For the text-containing cell, return its midpoint in [x, y] coordinate format. 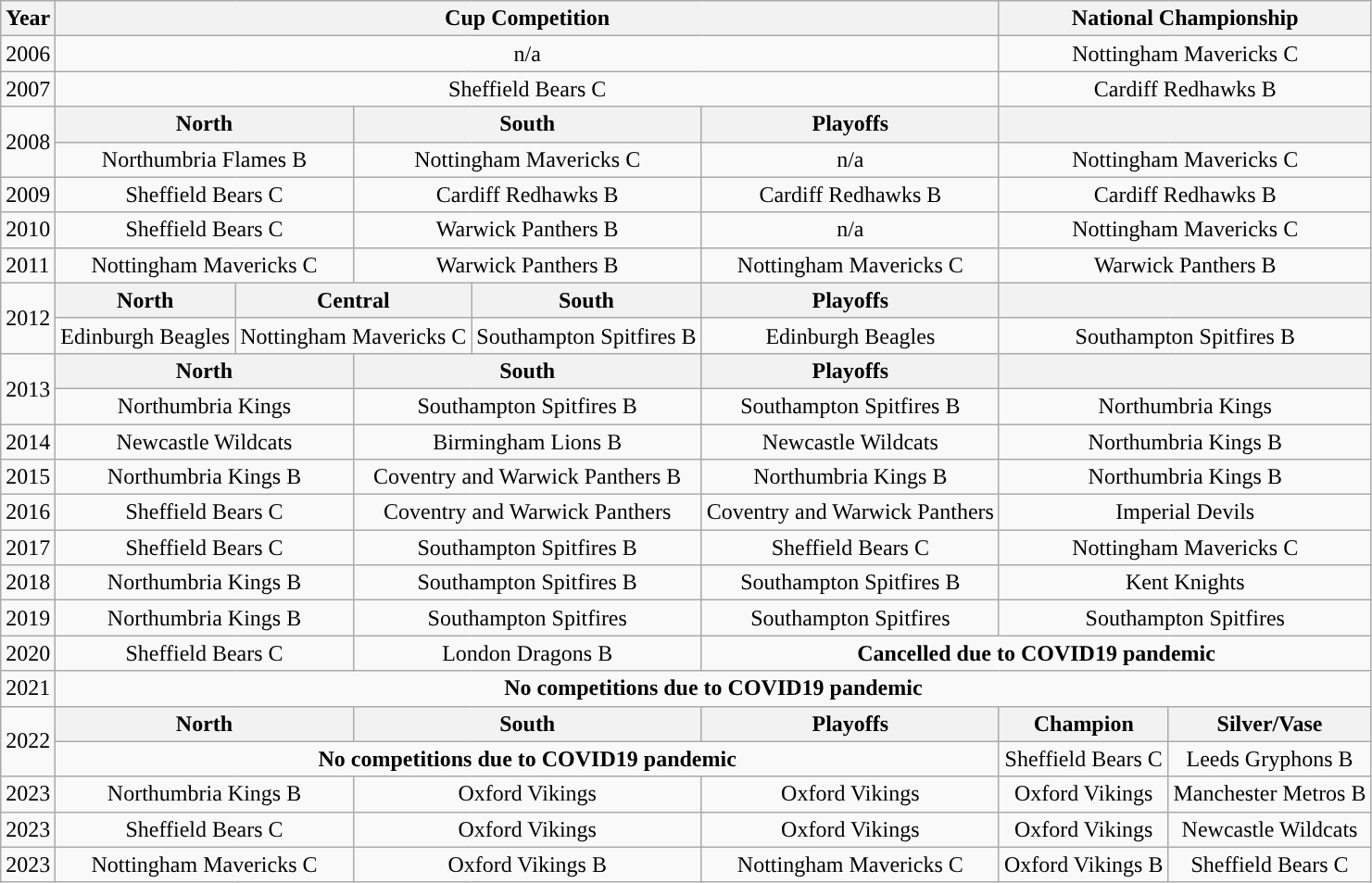
2022 [28, 741]
2019 [28, 618]
2014 [28, 442]
2021 [28, 688]
2018 [28, 583]
2006 [28, 54]
2011 [28, 265]
Year [28, 19]
Cup Competition [528, 19]
Kent Knights [1185, 583]
Silver/Vase [1269, 724]
2016 [28, 512]
Imperial Devils [1185, 512]
2008 [28, 142]
2009 [28, 195]
Coventry and Warwick Panthers B [527, 477]
Champion [1084, 724]
Central [354, 300]
2010 [28, 230]
Northumbria Flames B [204, 159]
London Dragons B [527, 653]
Manchester Metros B [1269, 794]
2017 [28, 548]
National Championship [1185, 19]
2013 [28, 388]
Leeds Gryphons B [1269, 759]
Birmingham Lions B [527, 442]
2012 [28, 318]
2015 [28, 477]
2020 [28, 653]
2007 [28, 89]
Cancelled due to COVID19 pandemic [1036, 653]
